Find where the given text appears and provide that cell's center as (X, Y) coordinate. 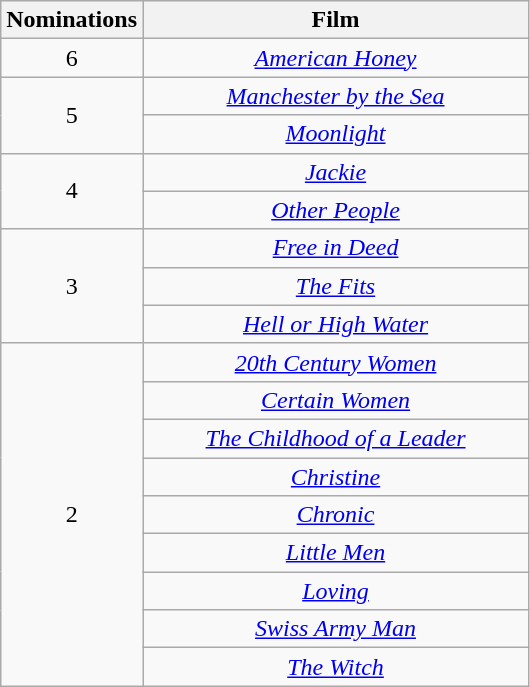
Certain Women (335, 400)
Loving (335, 591)
3 (72, 286)
Chronic (335, 515)
Free in Deed (335, 248)
6 (72, 58)
Hell or High Water (335, 324)
5 (72, 115)
Nominations (72, 20)
Little Men (335, 553)
American Honey (335, 58)
Jackie (335, 172)
The Childhood of a Leader (335, 438)
Christine (335, 477)
Film (335, 20)
Moonlight (335, 134)
The Fits (335, 286)
Swiss Army Man (335, 629)
4 (72, 191)
20th Century Women (335, 362)
Other People (335, 210)
The Witch (335, 667)
Manchester by the Sea (335, 96)
2 (72, 514)
